Find where the given text appears and provide that cell's center as (X, Y) coordinate. 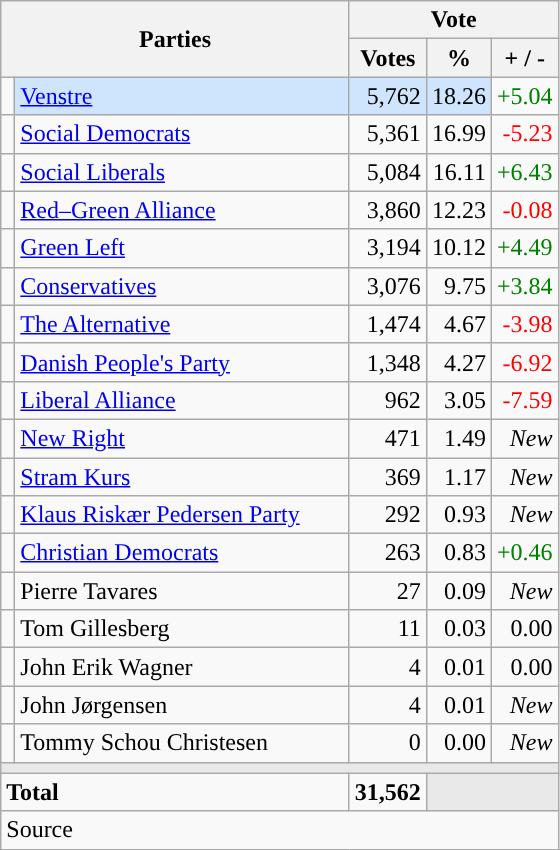
31,562 (388, 792)
27 (388, 591)
+4.49 (524, 248)
Tommy Schou Christesen (182, 743)
Tom Gillesberg (182, 629)
1,474 (388, 324)
Danish People's Party (182, 362)
0.93 (458, 515)
-7.59 (524, 400)
Klaus Riskær Pedersen Party (182, 515)
1,348 (388, 362)
Source (280, 830)
4.27 (458, 362)
+ / - (524, 58)
-6.92 (524, 362)
5,084 (388, 172)
471 (388, 438)
Vote (454, 20)
1.17 (458, 477)
9.75 (458, 286)
18.26 (458, 96)
+3.84 (524, 286)
3,194 (388, 248)
+6.43 (524, 172)
+0.46 (524, 553)
3,076 (388, 286)
5,762 (388, 96)
1.49 (458, 438)
0.09 (458, 591)
Parties (176, 39)
Social Democrats (182, 134)
The Alternative (182, 324)
Pierre Tavares (182, 591)
0.83 (458, 553)
962 (388, 400)
3,860 (388, 210)
Christian Democrats (182, 553)
+5.04 (524, 96)
Stram Kurs (182, 477)
16.11 (458, 172)
Red–Green Alliance (182, 210)
New Right (182, 438)
369 (388, 477)
0 (388, 743)
Votes (388, 58)
-0.08 (524, 210)
Social Liberals (182, 172)
10.12 (458, 248)
John Jørgensen (182, 705)
% (458, 58)
0.03 (458, 629)
Venstre (182, 96)
11 (388, 629)
3.05 (458, 400)
-5.23 (524, 134)
12.23 (458, 210)
292 (388, 515)
5,361 (388, 134)
Conservatives (182, 286)
Green Left (182, 248)
4.67 (458, 324)
16.99 (458, 134)
John Erik Wagner (182, 667)
Total (176, 792)
263 (388, 553)
Liberal Alliance (182, 400)
-3.98 (524, 324)
